Output the [x, y] coordinate of the center of the cell containing the given text.  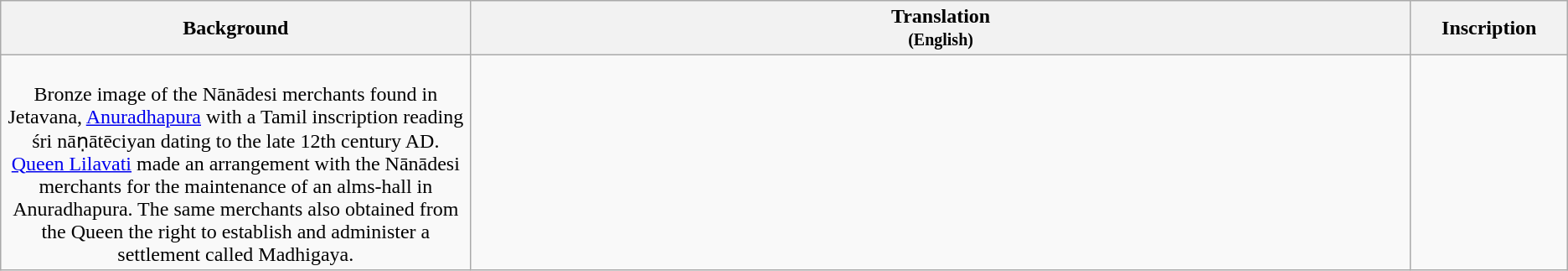
Inscription [1489, 29]
Translation(English) [941, 29]
Background [236, 29]
